Extract the (x, y) coordinate from the center of the cell holding the provided text.  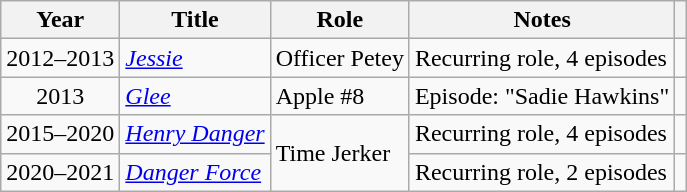
2013 (60, 96)
Officer Petey (340, 58)
Episode: "Sadie Hawkins" (542, 96)
Time Jerker (340, 153)
Apple #8 (340, 96)
Henry Danger (195, 134)
Glee (195, 96)
2015–2020 (60, 134)
Recurring role, 2 episodes (542, 172)
Danger Force (195, 172)
Notes (542, 20)
Year (60, 20)
2020–2021 (60, 172)
Jessie (195, 58)
2012–2013 (60, 58)
Title (195, 20)
Role (340, 20)
